Scan for the cell matching the given text and deliver its (X, Y) coordinate at center. 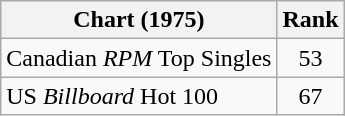
Rank (310, 20)
US Billboard Hot 100 (139, 96)
Chart (1975) (139, 20)
53 (310, 58)
Canadian RPM Top Singles (139, 58)
67 (310, 96)
